For the text-containing cell, return its midpoint in (X, Y) coordinate format. 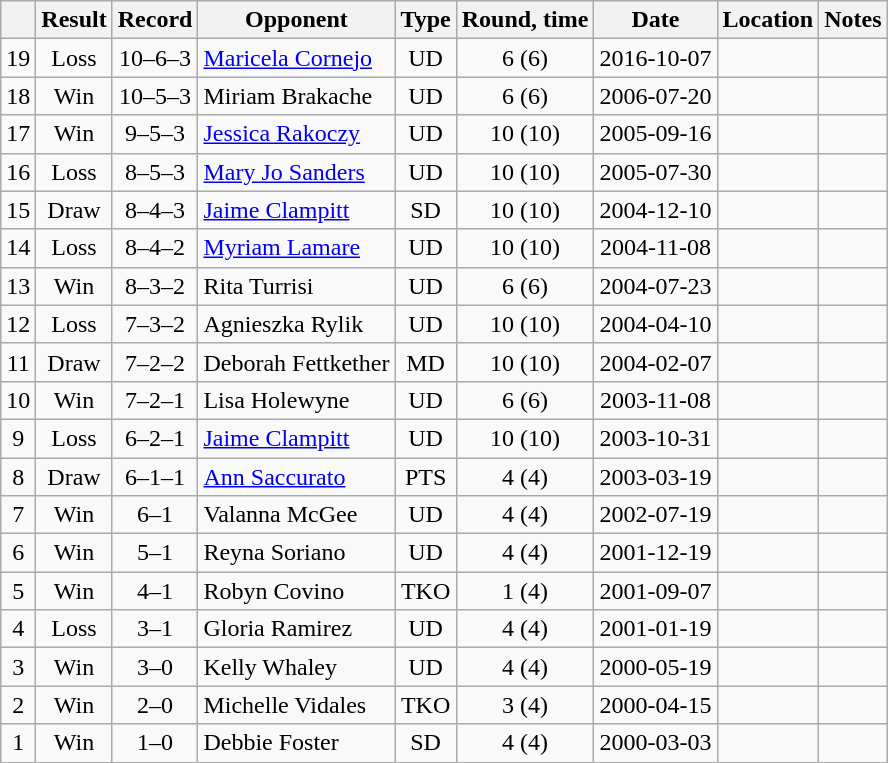
1 (4) (525, 591)
8–4–3 (155, 210)
2 (18, 705)
7–2–1 (155, 400)
Myriam Lamare (296, 248)
7 (18, 515)
19 (18, 58)
Opponent (296, 20)
9 (18, 438)
14 (18, 248)
18 (18, 96)
Ann Saccurato (296, 477)
2006-07-20 (656, 96)
2003-10-31 (656, 438)
Date (656, 20)
15 (18, 210)
2004-02-07 (656, 362)
Notes (853, 20)
5 (18, 591)
Round, time (525, 20)
2002-07-19 (656, 515)
2000-05-19 (656, 667)
2004-12-10 (656, 210)
8–5–3 (155, 172)
17 (18, 134)
Type (426, 20)
3 (4) (525, 705)
4–1 (155, 591)
Mary Jo Sanders (296, 172)
1–0 (155, 743)
Location (768, 20)
3–0 (155, 667)
6–1–1 (155, 477)
10–5–3 (155, 96)
1 (18, 743)
2000-03-03 (656, 743)
8–3–2 (155, 286)
2–0 (155, 705)
3–1 (155, 629)
Gloria Ramirez (296, 629)
3 (18, 667)
2004-07-23 (656, 286)
12 (18, 324)
6 (18, 553)
2003-03-19 (656, 477)
8 (18, 477)
Michelle Vidales (296, 705)
8–4–2 (155, 248)
7–3–2 (155, 324)
Deborah Fettkether (296, 362)
Miriam Brakache (296, 96)
Reyna Soriano (296, 553)
PTS (426, 477)
2000-04-15 (656, 705)
9–5–3 (155, 134)
2005-07-30 (656, 172)
Record (155, 20)
Valanna McGee (296, 515)
16 (18, 172)
10–6–3 (155, 58)
2001-09-07 (656, 591)
2004-11-08 (656, 248)
Kelly Whaley (296, 667)
13 (18, 286)
2001-12-19 (656, 553)
5–1 (155, 553)
10 (18, 400)
MD (426, 362)
2003-11-08 (656, 400)
Jessica Rakoczy (296, 134)
Robyn Covino (296, 591)
2004-04-10 (656, 324)
Lisa Holewyne (296, 400)
Debbie Foster (296, 743)
4 (18, 629)
6–2–1 (155, 438)
11 (18, 362)
7–2–2 (155, 362)
2005-09-16 (656, 134)
Rita Turrisi (296, 286)
6–1 (155, 515)
Agnieszka Rylik (296, 324)
2016-10-07 (656, 58)
Result (74, 20)
Maricela Cornejo (296, 58)
2001-01-19 (656, 629)
